Find where the given text appears and provide that cell's center as [X, Y] coordinate. 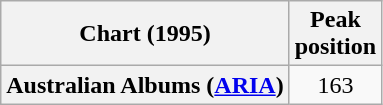
Peak position [335, 34]
Australian Albums (ARIA) [145, 85]
Chart (1995) [145, 34]
163 [335, 85]
